Locate the cell with the specified text and output its [x, y] center coordinate. 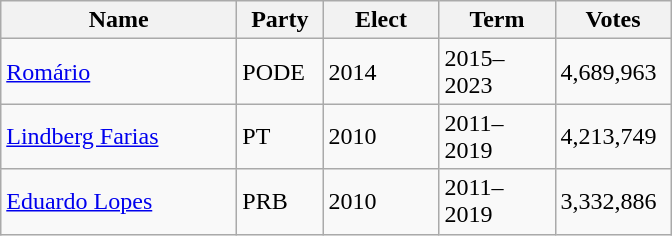
Votes [613, 20]
PRB [280, 202]
Romário [119, 72]
2014 [381, 72]
Elect [381, 20]
4,213,749 [613, 136]
Eduardo Lopes [119, 202]
2015–2023 [497, 72]
PT [280, 136]
Party [280, 20]
4,689,963 [613, 72]
Lindberg Farias [119, 136]
Name [119, 20]
Term [497, 20]
PODE [280, 72]
3,332,886 [613, 202]
